Return the (X, Y) coordinate for the center point of the cell that contains the specified text.  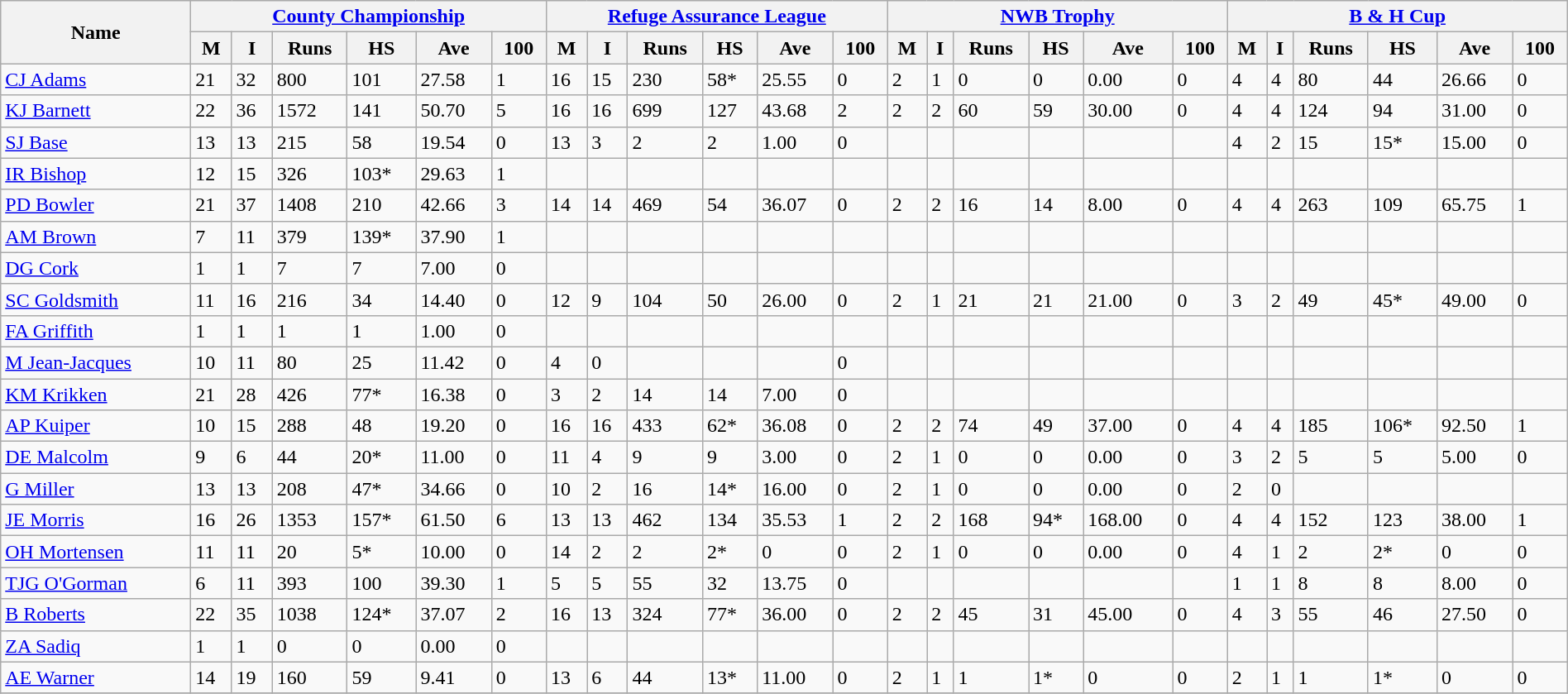
62* (729, 426)
38.00 (1474, 520)
45* (1403, 299)
SC Goldsmith (96, 299)
54 (729, 205)
37.90 (453, 237)
15.00 (1474, 142)
ZA Sadiq (96, 646)
127 (729, 111)
42.66 (453, 205)
14* (729, 489)
37 (251, 205)
20* (382, 457)
74 (991, 426)
FA Griffith (96, 331)
124 (1331, 111)
Name (96, 32)
37.07 (453, 615)
157* (382, 520)
13* (729, 677)
65.75 (1474, 205)
43.68 (796, 111)
800 (309, 79)
469 (665, 205)
288 (309, 426)
124* (382, 615)
1353 (309, 520)
21.00 (1128, 299)
35.53 (796, 520)
168.00 (1128, 520)
208 (309, 489)
1408 (309, 205)
AE Warner (96, 677)
20 (309, 552)
SJ Base (96, 142)
106* (1403, 426)
94* (1056, 520)
19 (251, 677)
25 (382, 362)
103* (382, 174)
14.40 (453, 299)
19.54 (453, 142)
123 (1403, 520)
3.00 (796, 457)
5* (382, 552)
35 (251, 615)
45.00 (1128, 615)
31 (1056, 615)
15* (1403, 142)
26.00 (796, 299)
10.00 (453, 552)
210 (382, 205)
160 (309, 677)
58* (729, 79)
47* (382, 489)
B Roberts (96, 615)
39.30 (453, 583)
1038 (309, 615)
45 (991, 615)
215 (309, 142)
379 (309, 237)
B & H Cup (1398, 17)
168 (991, 520)
29.63 (453, 174)
NWB Trophy (1057, 17)
Refuge Assurance League (716, 17)
M Jean-Jacques (96, 362)
393 (309, 583)
433 (665, 426)
34.66 (453, 489)
36.07 (796, 205)
26 (251, 520)
PD Bowler (96, 205)
1572 (309, 111)
36 (251, 111)
134 (729, 520)
462 (665, 520)
19.20 (453, 426)
9.41 (453, 677)
50.70 (453, 111)
50 (729, 299)
37.00 (1128, 426)
KM Krikken (96, 395)
109 (1403, 205)
25.55 (796, 79)
26.66 (1474, 79)
OH Mortensen (96, 552)
5.00 (1474, 457)
152 (1331, 520)
31.00 (1474, 111)
92.50 (1474, 426)
46 (1403, 615)
JE Morris (96, 520)
DE Malcolm (96, 457)
58 (382, 142)
230 (665, 79)
County Championship (369, 17)
426 (309, 395)
27.58 (453, 79)
34 (382, 299)
61.50 (453, 520)
16.38 (453, 395)
139* (382, 237)
60 (991, 111)
30.00 (1128, 111)
CJ Adams (96, 79)
11.42 (453, 362)
699 (665, 111)
DG Cork (96, 268)
36.00 (796, 615)
16.00 (796, 489)
IR Bishop (96, 174)
28 (251, 395)
185 (1331, 426)
141 (382, 111)
101 (382, 79)
104 (665, 299)
AM Brown (96, 237)
324 (665, 615)
326 (309, 174)
G Miller (96, 489)
TJG O'Gorman (96, 583)
94 (1403, 111)
49.00 (1474, 299)
263 (1331, 205)
48 (382, 426)
13.75 (796, 583)
36.08 (796, 426)
27.50 (1474, 615)
KJ Barnett (96, 111)
216 (309, 299)
AP Kuiper (96, 426)
